Determine the [X, Y] coordinate at the center of the cell enclosing the given text.  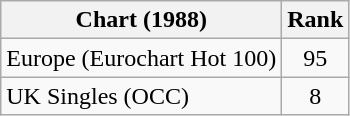
8 [316, 96]
UK Singles (OCC) [142, 96]
Europe (Eurochart Hot 100) [142, 58]
Chart (1988) [142, 20]
95 [316, 58]
Rank [316, 20]
